Capture the cell that displays the provided text and extract its [X, Y] central coordinate. 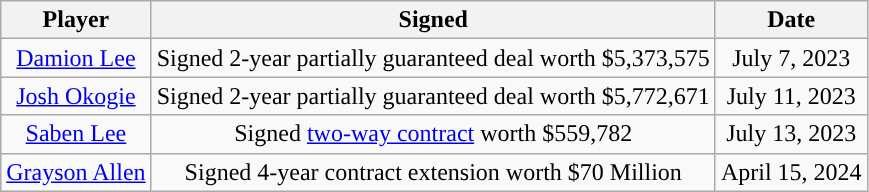
Date [791, 20]
July 13, 2023 [791, 134]
July 11, 2023 [791, 96]
Signed 4-year contract extension worth $70 Million [433, 172]
July 7, 2023 [791, 58]
Signed 2-year partially guaranteed deal worth $5,772,671 [433, 96]
April 15, 2024 [791, 172]
Signed two-way contract worth $559,782 [433, 134]
Josh Okogie [76, 96]
Damion Lee [76, 58]
Grayson Allen [76, 172]
Saben Lee [76, 134]
Signed [433, 20]
Player [76, 20]
Signed 2-year partially guaranteed deal worth $5,373,575 [433, 58]
